Pinpoint the cell where the given text exists, returning its (X, Y) midpoint coordinate. 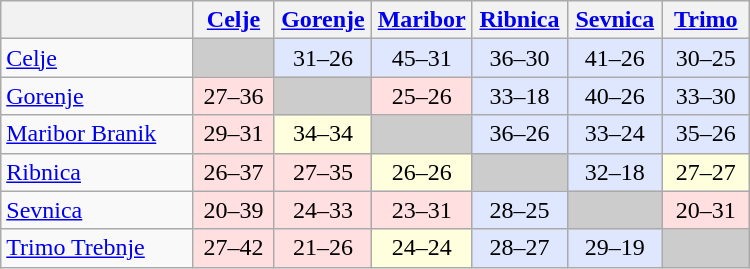
27–35 (323, 172)
24–24 (422, 248)
28–27 (520, 248)
Trimo Trebnje (97, 248)
35–26 (706, 134)
23–31 (422, 210)
Maribor Branik (97, 134)
28–25 (520, 210)
27–27 (706, 172)
29–31 (234, 134)
33–24 (614, 134)
24–33 (323, 210)
31–26 (323, 58)
20–39 (234, 210)
30–25 (706, 58)
45–31 (422, 58)
21–26 (323, 248)
25–26 (422, 96)
27–36 (234, 96)
36–26 (520, 134)
Maribor (422, 20)
26–26 (422, 172)
29–19 (614, 248)
27–42 (234, 248)
40–26 (614, 96)
36–30 (520, 58)
Trimo (706, 20)
26–37 (234, 172)
20–31 (706, 210)
34–34 (323, 134)
32–18 (614, 172)
41–26 (614, 58)
33–30 (706, 96)
33–18 (520, 96)
